Provide the (x, y) coordinate of the cell's center where the given text is located.  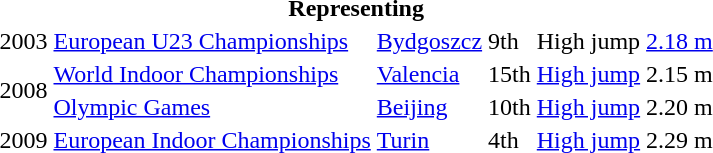
9th (510, 41)
Bydgoszcz (429, 41)
Valencia (429, 74)
15th (510, 74)
European U23 Championships (212, 41)
Olympic Games (212, 107)
10th (510, 107)
World Indoor Championships (212, 74)
Beijing (429, 107)
